Search for the cell housing the specified text and yield its (X, Y) center coordinate. 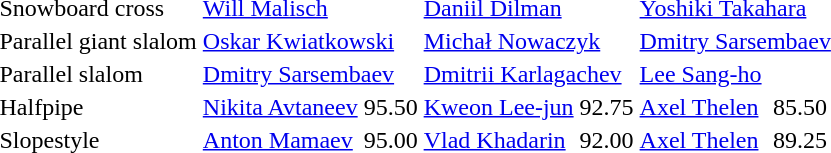
Dmitry Sarsembaev (310, 74)
92.75 (606, 107)
Axel Thelen (703, 107)
Oskar Kwiatkowski (310, 41)
95.50 (390, 107)
Michał Nowaczyk (528, 41)
Nikita Avtaneev (280, 107)
Kweon Lee-jun (498, 107)
Dmitrii Karlagachev (528, 74)
